Capture the cell that displays the provided text and extract its [X, Y] central coordinate. 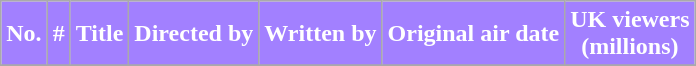
No. [24, 34]
Original air date [474, 34]
Directed by [194, 34]
# [58, 34]
Title [100, 34]
UK viewers(millions) [630, 34]
Written by [320, 34]
